Capture the cell that displays the provided text and extract its (X, Y) central coordinate. 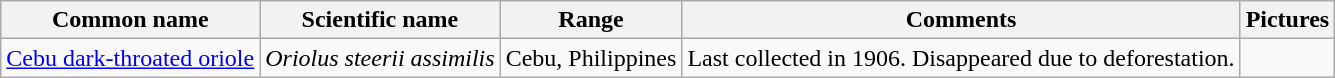
Last collected in 1906. Disappeared due to deforestation. (961, 58)
Cebu dark-throated oriole (130, 58)
Oriolus steerii assimilis (380, 58)
Cebu, Philippines (591, 58)
Range (591, 20)
Pictures (1288, 20)
Comments (961, 20)
Common name (130, 20)
Scientific name (380, 20)
